Search for the cell housing the specified text and yield its (x, y) center coordinate. 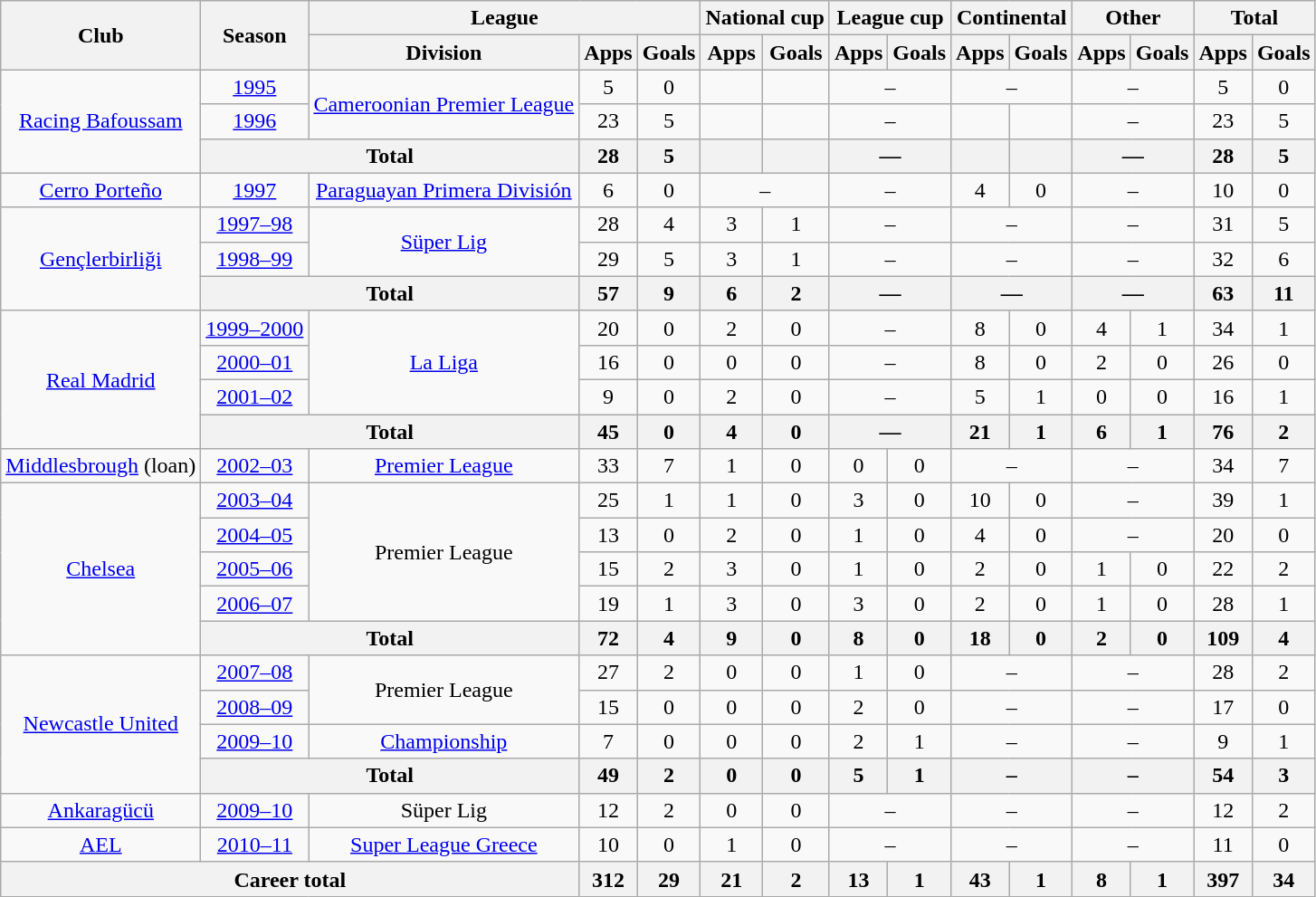
27 (608, 673)
2002–03 (255, 466)
Gençlerbirliği (101, 259)
2008–09 (255, 707)
National cup (765, 18)
League (505, 18)
Racing Bafoussam (101, 121)
Ankaragücü (101, 810)
Career total (290, 879)
76 (1223, 432)
Cerro Porteño (101, 190)
Super League Greece (443, 845)
1997–98 (255, 224)
57 (608, 293)
2003–04 (255, 501)
2000–01 (255, 362)
2006–07 (255, 604)
2007–08 (255, 673)
Chelsea (101, 569)
Other (1133, 18)
43 (980, 879)
1997 (255, 190)
Championship (443, 741)
Division (443, 52)
Paraguayan Primera División (443, 190)
26 (1223, 362)
39 (1223, 501)
109 (1223, 638)
Middlesbrough (loan) (101, 466)
La Liga (443, 362)
2001–02 (255, 396)
33 (608, 466)
2005–06 (255, 569)
397 (1223, 879)
AEL (101, 845)
49 (608, 776)
312 (608, 879)
Continental (1012, 18)
72 (608, 638)
63 (1223, 293)
45 (608, 432)
18 (980, 638)
1999–2000 (255, 328)
Real Madrid (101, 379)
Newcastle United (101, 724)
1998–99 (255, 259)
32 (1223, 259)
25 (608, 501)
17 (1223, 707)
2004–05 (255, 535)
1996 (255, 121)
22 (1223, 569)
31 (1223, 224)
League cup (890, 18)
54 (1223, 776)
Cameroonian Premier League (443, 104)
19 (608, 604)
Club (101, 35)
Season (255, 35)
2010–11 (255, 845)
1995 (255, 87)
